Return (x, y) of the center of cell containing provided text 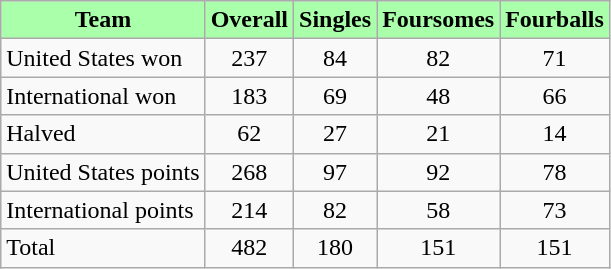
48 (438, 96)
International won (103, 96)
Team (103, 20)
482 (249, 248)
58 (438, 210)
84 (336, 58)
73 (555, 210)
183 (249, 96)
Halved (103, 134)
Foursomes (438, 20)
United States won (103, 58)
237 (249, 58)
66 (555, 96)
Overall (249, 20)
27 (336, 134)
97 (336, 172)
214 (249, 210)
Total (103, 248)
Singles (336, 20)
92 (438, 172)
United States points (103, 172)
69 (336, 96)
78 (555, 172)
71 (555, 58)
International points (103, 210)
21 (438, 134)
180 (336, 248)
14 (555, 134)
268 (249, 172)
Fourballs (555, 20)
62 (249, 134)
